Capture the cell that displays the provided text and extract its (x, y) central coordinate. 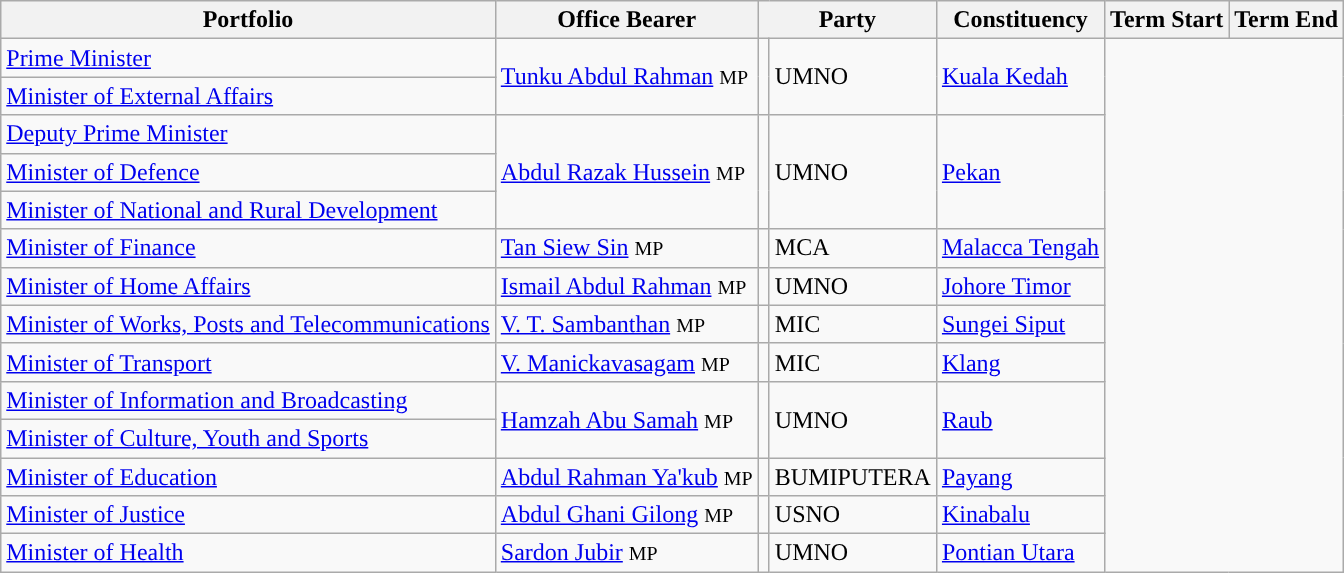
Minister of Education (248, 477)
Portfolio (248, 20)
Pontian Utara (1020, 553)
Minister of Defence (248, 172)
Minister of External Affairs (248, 96)
Minister of Finance (248, 248)
Minister of Information and Broadcasting (248, 400)
BUMIPUTERA (852, 477)
Office Bearer (626, 20)
Minister of Justice (248, 515)
Constituency (1020, 20)
Abdul Ghani Gilong MP (626, 515)
Hamzah Abu Samah MP (626, 419)
Abdul Rahman Ya'kub MP (626, 477)
Kinabalu (1020, 515)
Kuala Kedah (1020, 77)
Ismail Abdul Rahman MP (626, 286)
Party (847, 20)
USNO (852, 515)
Sungei Siput (1020, 324)
MCA (852, 248)
Minister of Home Affairs (248, 286)
Pekan (1020, 172)
Tunku Abdul Rahman MP (626, 77)
Malacca Tengah (1020, 248)
Sardon Jubir MP (626, 553)
V. Manickavasagam MP (626, 362)
Johore Timor (1020, 286)
Minister of Works, Posts and Telecommunications (248, 324)
Minister of Transport (248, 362)
Deputy Prime Minister (248, 134)
Abdul Razak Hussein MP (626, 172)
Prime Minister (248, 58)
Term End (1286, 20)
Klang (1020, 362)
Payang (1020, 477)
Tan Siew Sin MP (626, 248)
Minister of Culture, Youth and Sports (248, 438)
V. T. Sambanthan MP (626, 324)
Minister of National and Rural Development (248, 210)
Raub (1020, 419)
Term Start (1167, 20)
Minister of Health (248, 553)
